Scan for the cell matching the given text and deliver its [X, Y] coordinate at center. 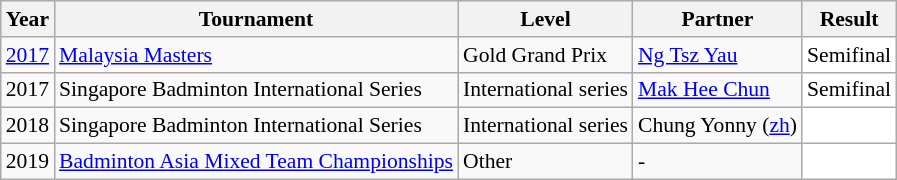
Other [546, 162]
Malaysia Masters [256, 55]
Year [28, 19]
Gold Grand Prix [546, 55]
2018 [28, 126]
Badminton Asia Mixed Team Championships [256, 162]
Level [546, 19]
Tournament [256, 19]
Ng Tsz Yau [718, 55]
Partner [718, 19]
2019 [28, 162]
Result [849, 19]
Mak Hee Chun [718, 90]
Chung Yonny (zh) [718, 126]
- [718, 162]
